Detect which cell encompasses the target text, then output its (x, y) center coordinate. 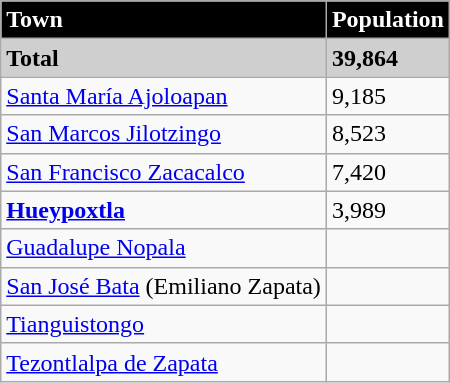
3,989 (388, 210)
Town (164, 20)
Tianguistongo (164, 324)
Santa María Ajoloapan (164, 96)
Hueypoxtla (164, 210)
Population (388, 20)
9,185 (388, 96)
8,523 (388, 134)
San Francisco Zacacalco (164, 172)
San José Bata (Emiliano Zapata) (164, 286)
San Marcos Jilotzingo (164, 134)
7,420 (388, 172)
Total (164, 58)
Guadalupe Nopala (164, 248)
Tezontlalpa de Zapata (164, 362)
39,864 (388, 58)
